Detect which cell encompasses the target text, then output its [x, y] center coordinate. 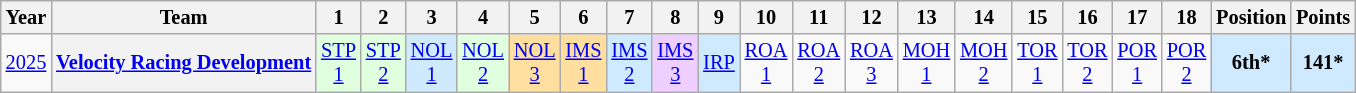
13 [926, 17]
IMS1 [583, 63]
TOR2 [1087, 63]
2 [384, 17]
MOH2 [984, 63]
14 [984, 17]
Year [26, 17]
18 [1186, 17]
15 [1037, 17]
ROA3 [872, 63]
2025 [26, 63]
6th* [1251, 63]
NOL2 [483, 63]
NOL3 [535, 63]
IRP [718, 63]
NOL1 [432, 63]
IMS3 [675, 63]
9 [718, 17]
MOH1 [926, 63]
17 [1136, 17]
5 [535, 17]
TOR1 [1037, 63]
12 [872, 17]
POR2 [1186, 63]
1 [338, 17]
3 [432, 17]
ROA2 [818, 63]
6 [583, 17]
Points [1323, 17]
STP1 [338, 63]
Velocity Racing Development [184, 63]
IMS2 [629, 63]
POR1 [1136, 63]
141* [1323, 63]
10 [766, 17]
16 [1087, 17]
Position [1251, 17]
8 [675, 17]
Team [184, 17]
4 [483, 17]
STP2 [384, 63]
7 [629, 17]
ROA1 [766, 63]
11 [818, 17]
